Capture the cell that displays the provided text and extract its (x, y) central coordinate. 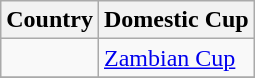
Country (50, 20)
Domestic Cup (176, 20)
Zambian Cup (176, 58)
